Return the [X, Y] coordinate for the center point of the cell that contains the specified text.  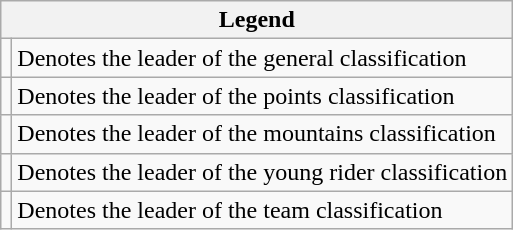
Denotes the leader of the mountains classification [262, 134]
Denotes the leader of the points classification [262, 96]
Legend [257, 20]
Denotes the leader of the team classification [262, 210]
Denotes the leader of the general classification [262, 58]
Denotes the leader of the young rider classification [262, 172]
